From the cell containing the given text, extract its center point as [X, Y] coordinate. 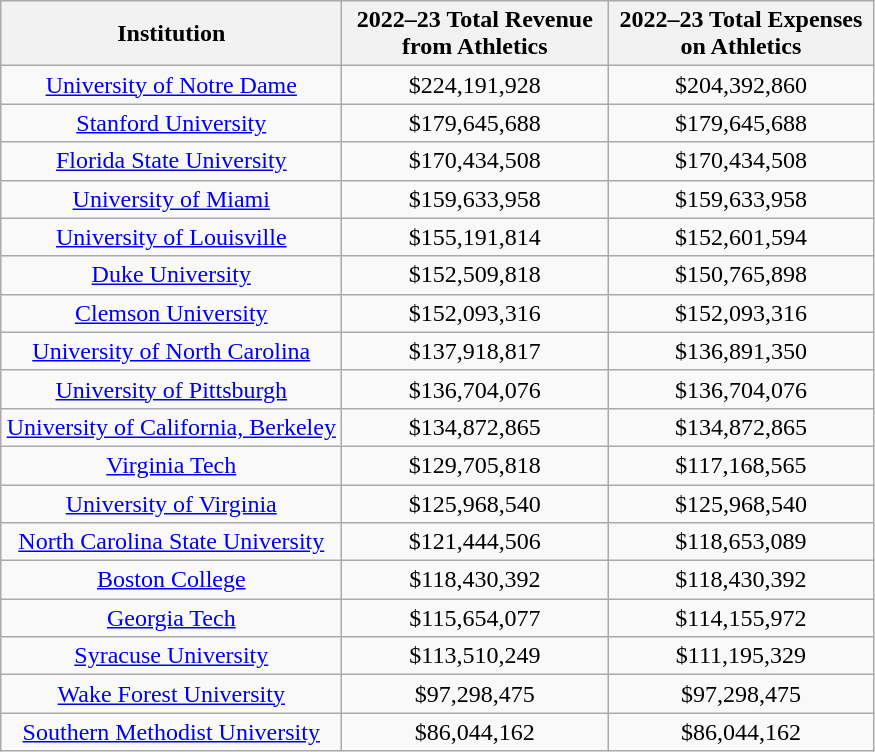
$121,444,506 [475, 542]
2022–23 Total Revenue from Athletics [475, 34]
$224,191,928 [475, 85]
$150,765,898 [741, 275]
$114,155,972 [741, 618]
$118,653,089 [741, 542]
$204,392,860 [741, 85]
$129,705,818 [475, 465]
2022–23 Total Expenses on Athletics [741, 34]
University of California, Berkeley [172, 427]
Boston College [172, 580]
Syracuse University [172, 656]
University of Louisville [172, 237]
$152,601,594 [741, 237]
$152,509,818 [475, 275]
Institution [172, 34]
University of North Carolina [172, 351]
Georgia Tech [172, 618]
Duke University [172, 275]
$155,191,814 [475, 237]
University of Notre Dame [172, 85]
Florida State University [172, 161]
$111,195,329 [741, 656]
$137,918,817 [475, 351]
Southern Methodist University [172, 732]
Clemson University [172, 313]
University of Virginia [172, 503]
$136,891,350 [741, 351]
$115,654,077 [475, 618]
$113,510,249 [475, 656]
Stanford University [172, 123]
North Carolina State University [172, 542]
Virginia Tech [172, 465]
University of Miami [172, 199]
University of Pittsburgh [172, 389]
Wake Forest University [172, 694]
$117,168,565 [741, 465]
